For the text-containing cell, return its midpoint in (X, Y) coordinate format. 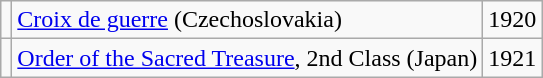
Croix de guerre (Czechoslovakia) (248, 20)
1921 (512, 58)
Order of the Sacred Treasure, 2nd Class (Japan) (248, 58)
1920 (512, 20)
